Detect which cell encompasses the target text, then output its [X, Y] center coordinate. 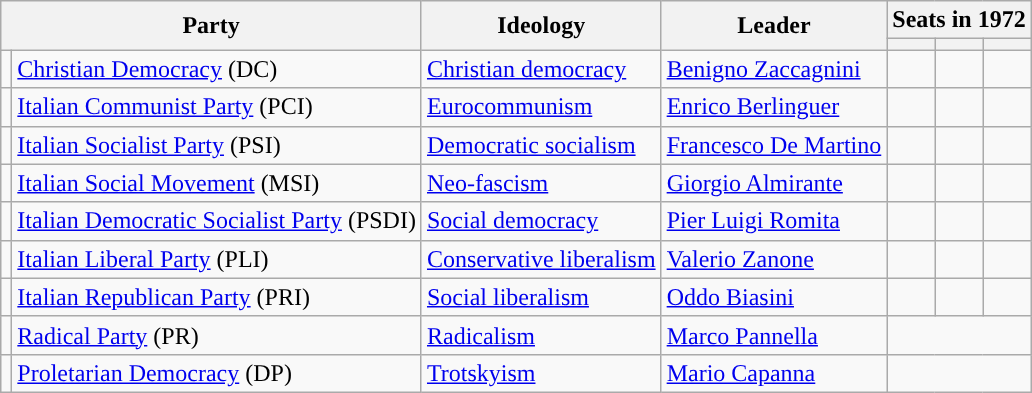
Valerio Zanone [774, 259]
Democratic socialism [541, 145]
Christian democracy [541, 69]
Giorgio Almirante [774, 183]
Radical Party (PR) [217, 335]
Proletarian Democracy (DP) [217, 373]
Enrico Berlinguer [774, 107]
Conservative liberalism [541, 259]
Italian Democratic Socialist Party (PSDI) [217, 221]
Francesco De Martino [774, 145]
Seats in 1972 [959, 20]
Oddo Biasini [774, 297]
Leader [774, 26]
Trotskyism [541, 373]
Mario Capanna [774, 373]
Radicalism [541, 335]
Marco Pannella [774, 335]
Italian Republican Party (PRI) [217, 297]
Social liberalism [541, 297]
Italian Socialist Party (PSI) [217, 145]
Social democracy [541, 221]
Italian Liberal Party (PLI) [217, 259]
Ideology [541, 26]
Pier Luigi Romita [774, 221]
Christian Democracy (DC) [217, 69]
Neo-fascism [541, 183]
Italian Communist Party (PCI) [217, 107]
Party [212, 26]
Italian Social Movement (MSI) [217, 183]
Benigno Zaccagnini [774, 69]
Eurocommunism [541, 107]
